For the text-containing cell, return its midpoint in (X, Y) coordinate format. 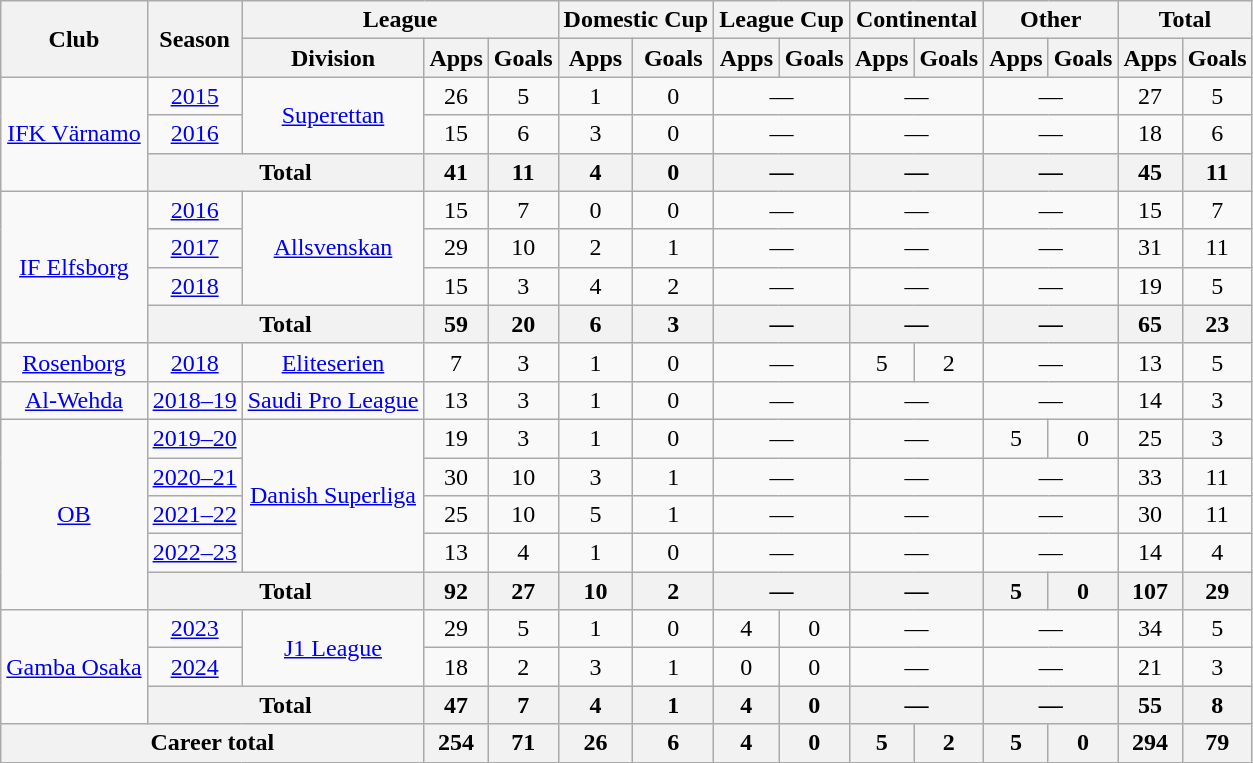
Eliteserien (333, 362)
Other (1051, 20)
Continental (916, 20)
Club (74, 39)
Allsvenskan (333, 248)
Career total (212, 743)
2020–21 (194, 477)
23 (1217, 324)
47 (456, 705)
2021–22 (194, 515)
Superettan (333, 115)
2022–23 (194, 553)
IF Elfsborg (74, 267)
55 (1150, 705)
League (400, 20)
Gamba Osaka (74, 667)
20 (523, 324)
Division (333, 58)
59 (456, 324)
J1 League (333, 648)
92 (456, 591)
71 (523, 743)
2024 (194, 667)
2018–19 (194, 400)
Saudi Pro League (333, 400)
Domestic Cup (636, 20)
Rosenborg (74, 362)
254 (456, 743)
33 (1150, 477)
65 (1150, 324)
2023 (194, 629)
45 (1150, 172)
OB (74, 514)
Al-Wehda (74, 400)
79 (1217, 743)
41 (456, 172)
2015 (194, 96)
8 (1217, 705)
31 (1150, 248)
Season (194, 39)
IFK Värnamo (74, 134)
Danish Superliga (333, 495)
21 (1150, 667)
107 (1150, 591)
2019–20 (194, 438)
34 (1150, 629)
294 (1150, 743)
2017 (194, 248)
League Cup (782, 20)
